Scan for the cell matching the given text and deliver its (X, Y) coordinate at center. 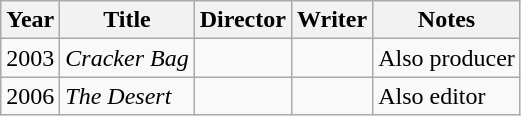
The Desert (127, 96)
Title (127, 20)
Cracker Bag (127, 58)
Also producer (447, 58)
Director (242, 20)
Year (30, 20)
2006 (30, 96)
2003 (30, 58)
Writer (332, 20)
Also editor (447, 96)
Notes (447, 20)
